Capture the cell that displays the provided text and extract its [x, y] central coordinate. 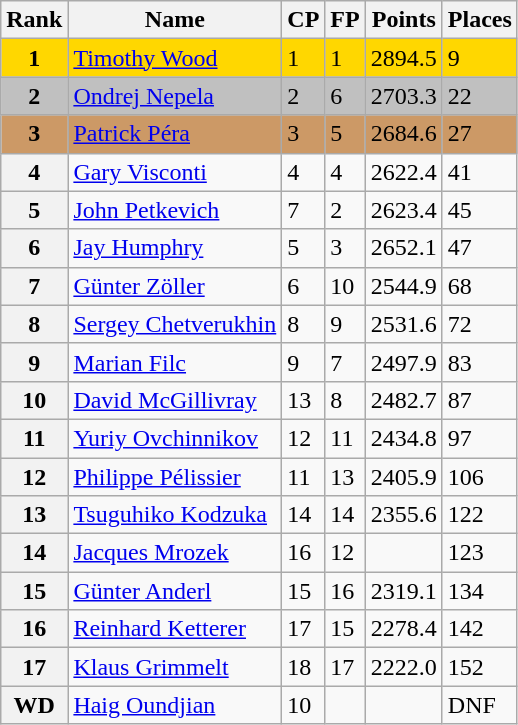
2894.5 [404, 58]
Sergey Chetverukhin [175, 324]
Name [175, 20]
2623.4 [404, 210]
Tsuguhiko Kodzuka [175, 515]
Timothy Wood [175, 58]
Klaus Grimmelt [175, 667]
68 [480, 286]
2355.6 [404, 515]
Philippe Pélissier [175, 477]
2278.4 [404, 629]
106 [480, 477]
WD [34, 705]
David McGillivray [175, 400]
2222.0 [404, 667]
Yuriy Ovchinnikov [175, 438]
2652.1 [404, 248]
134 [480, 591]
Haig Oundjian [175, 705]
152 [480, 667]
2622.4 [404, 172]
2497.9 [404, 362]
123 [480, 553]
97 [480, 438]
Rank [34, 20]
47 [480, 248]
Günter Zöller [175, 286]
2434.8 [404, 438]
72 [480, 324]
DNF [480, 705]
2703.3 [404, 96]
FP [345, 20]
22 [480, 96]
Reinhard Ketterer [175, 629]
18 [304, 667]
2544.9 [404, 286]
2684.6 [404, 134]
Jay Humphry [175, 248]
2482.7 [404, 400]
83 [480, 362]
41 [480, 172]
45 [480, 210]
Günter Anderl [175, 591]
2319.1 [404, 591]
CP [304, 20]
142 [480, 629]
Ondrej Nepela [175, 96]
Patrick Péra [175, 134]
Jacques Mrozek [175, 553]
Marian Filc [175, 362]
2405.9 [404, 477]
Gary Visconti [175, 172]
87 [480, 400]
27 [480, 134]
Places [480, 20]
122 [480, 515]
Points [404, 20]
2531.6 [404, 324]
John Petkevich [175, 210]
